Detect which cell encompasses the target text, then output its (X, Y) center coordinate. 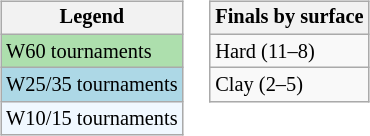
Legend (92, 18)
Clay (2–5) (289, 85)
W60 tournaments (92, 51)
Hard (11–8) (289, 51)
W25/35 tournaments (92, 85)
W10/15 tournaments (92, 119)
Finals by surface (289, 18)
